Return [X, Y] of the center of cell containing provided text 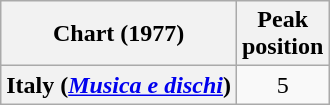
5 [282, 85]
Peakposition [282, 34]
Italy (Musica e dischi) [119, 85]
Chart (1977) [119, 34]
